Scan for the cell matching the given text and deliver its [X, Y] coordinate at center. 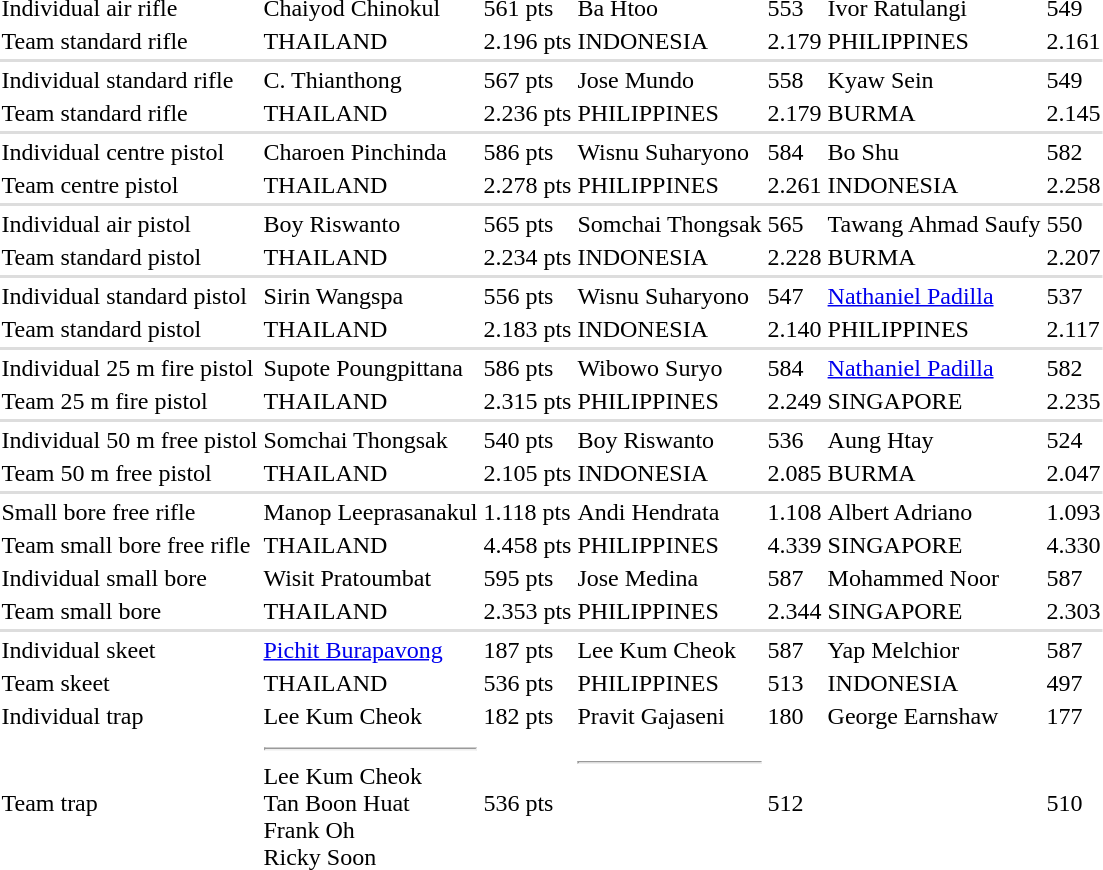
2.207 [1074, 257]
2.140 [794, 329]
558 [794, 80]
Andi Hendrata [670, 512]
Individual skeet [130, 650]
2.258 [1074, 185]
Sirin Wangspa [370, 296]
Pichit Burapavong [370, 650]
Wisit Pratoumbat [370, 578]
1.093 [1074, 512]
549 [1074, 80]
Tawang Ahmad Saufy [934, 224]
Pravit Gajaseni [670, 716]
Small bore free rifle [130, 512]
1.108 [794, 512]
Individual standard rifle [130, 80]
4.458 pts [528, 545]
2.249 [794, 401]
524 [1074, 440]
550 [1074, 224]
Jose Medina [670, 578]
Team 50 m free pistol [130, 473]
Albert Adriano [934, 512]
Team small bore [130, 611]
537 [1074, 296]
595 pts [528, 578]
Team 25 m fire pistol [130, 401]
2.228 [794, 257]
540 pts [528, 440]
Wibowo Suryo [670, 368]
2.047 [1074, 473]
497 [1074, 683]
2.234 pts [528, 257]
Individual 50 m free pistol [130, 440]
2.303 [1074, 611]
Bo Shu [934, 152]
182 pts [528, 716]
2.235 [1074, 401]
2.161 [1074, 41]
Team centre pistol [130, 185]
Yap Melchior [934, 650]
C. Thianthong [370, 80]
Individual trap [130, 716]
Charoen Pinchinda [370, 152]
2.183 pts [528, 329]
Team small bore free rifle [130, 545]
536 pts [528, 683]
Kyaw Sein [934, 80]
Individual air pistol [130, 224]
2.117 [1074, 329]
4.330 [1074, 545]
Individual centre pistol [130, 152]
4.339 [794, 545]
Jose Mundo [670, 80]
2.105 pts [528, 473]
2.315 pts [528, 401]
2.344 [794, 611]
Team skeet [130, 683]
565 pts [528, 224]
2.236 pts [528, 113]
Mohammed Noor [934, 578]
567 pts [528, 80]
2.085 [794, 473]
565 [794, 224]
Individual standard pistol [130, 296]
536 [794, 440]
547 [794, 296]
Supote Poungpittana [370, 368]
2.353 pts [528, 611]
Manop Leeprasanakul [370, 512]
2.261 [794, 185]
2.145 [1074, 113]
Individual small bore [130, 578]
187 pts [528, 650]
2.278 pts [528, 185]
556 pts [528, 296]
2.196 pts [528, 41]
180 [794, 716]
513 [794, 683]
1.118 pts [528, 512]
George Earnshaw [934, 716]
177 [1074, 716]
Individual 25 m fire pistol [130, 368]
Aung Htay [934, 440]
